Return the (x, y) coordinate for the center point of the cell that contains the specified text.  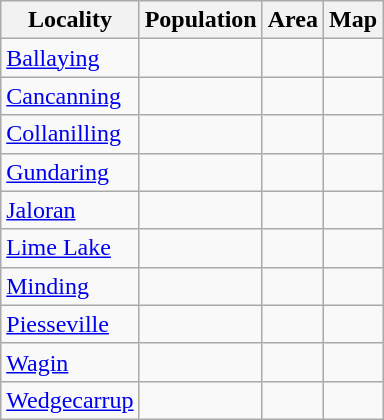
Minding (70, 286)
Wedgecarrup (70, 400)
Population (200, 20)
Locality (70, 20)
Cancanning (70, 96)
Map (354, 20)
Collanilling (70, 134)
Area (292, 20)
Wagin (70, 362)
Lime Lake (70, 248)
Jaloran (70, 210)
Gundaring (70, 172)
Ballaying (70, 58)
Piesseville (70, 324)
